Pinpoint the cell where the given text exists, returning its [x, y] midpoint coordinate. 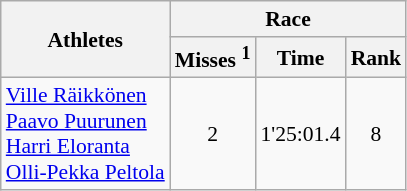
Ville RäikkönenPaavo PuurunenHarri ElorantaOlli-Pekka Peltola [86, 134]
1'25:01.4 [300, 134]
Misses 1 [213, 58]
8 [376, 134]
Race [288, 19]
Time [300, 58]
Athletes [86, 40]
2 [213, 134]
Rank [376, 58]
